For the text-containing cell, return its midpoint in (X, Y) coordinate format. 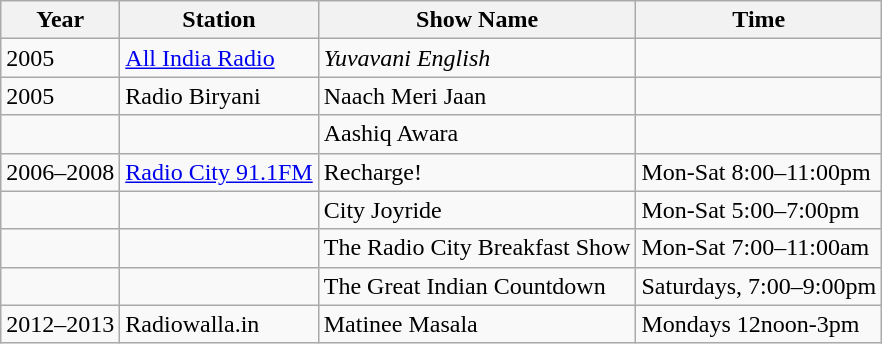
Radiowalla.in (219, 324)
2012–2013 (60, 324)
2006–2008 (60, 172)
Year (60, 20)
Mon-Sat 5:00–7:00pm (759, 210)
Yuvavani English (477, 58)
Aashiq Awara (477, 134)
Station (219, 20)
Show Name (477, 20)
Recharge! (477, 172)
All India Radio (219, 58)
The Radio City Breakfast Show (477, 248)
Mondays 12noon-3pm (759, 324)
Mon-Sat 7:00–11:00am (759, 248)
City Joyride (477, 210)
The Great Indian Countdown (477, 286)
Time (759, 20)
Matinee Masala (477, 324)
Mon-Sat 8:00–11:00pm (759, 172)
Naach Meri Jaan (477, 96)
Saturdays, 7:00–9:00pm (759, 286)
Radio Biryani (219, 96)
Radio City 91.1FM (219, 172)
